Return (X, Y) of the center of cell containing provided text 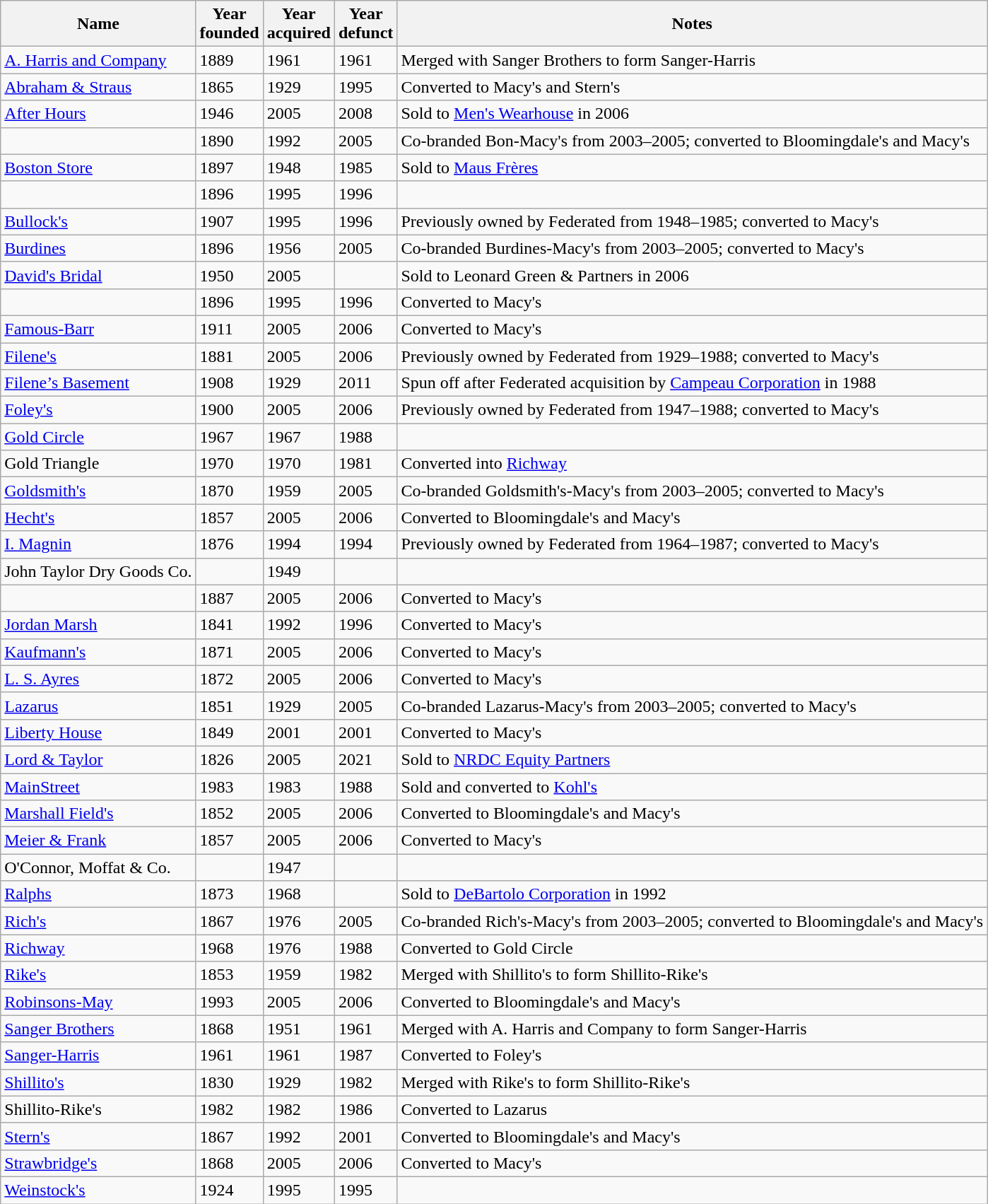
1946 (229, 114)
Sanger-Harris (98, 1056)
L. S. Ayres (98, 679)
1897 (229, 168)
1872 (229, 679)
Richway (98, 948)
1849 (229, 732)
Rike's (98, 975)
Merged with Shillito's to form Shillito-Rike's (693, 975)
Strawbridge's (98, 1163)
Goldsmith's (98, 491)
Co-branded Goldsmith's-Macy's from 2003–2005; converted to Macy's (693, 491)
Converted to Lazarus (693, 1109)
Ralphs (98, 894)
Co-branded Burdines-Macy's from 2003–2005; converted to Macy's (693, 248)
Previously owned by Federated from 1964–1987; converted to Macy's (693, 544)
Previously owned by Federated from 1948–1985; converted to Macy's (693, 221)
Sanger Brothers (98, 1029)
Filene's (98, 356)
Lazarus (98, 706)
Hecht's (98, 518)
1924 (229, 1190)
1865 (229, 87)
Sold to NRDC Equity Partners (693, 759)
Abraham & Straus (98, 87)
Yearacquired (298, 24)
I. Magnin (98, 544)
Rich's (98, 921)
1987 (365, 1056)
Weinstock's (98, 1190)
1986 (365, 1109)
1870 (229, 491)
1908 (229, 383)
A. Harris and Company (98, 60)
1852 (229, 814)
Merged with Rike's to form Shillito-Rike's (693, 1082)
After Hours (98, 114)
Foley's (98, 410)
1830 (229, 1082)
Bullock's (98, 221)
Liberty House (98, 732)
2021 (365, 759)
Kaufmann's (98, 652)
1876 (229, 544)
1950 (229, 275)
Spun off after Federated acquisition by Campeau Corporation in 1988 (693, 383)
Yearfounded (229, 24)
Merged with A. Harris and Company to form Sanger-Harris (693, 1029)
Burdines (98, 248)
1853 (229, 975)
Notes (693, 24)
Previously owned by Federated from 1947–1988; converted to Macy's (693, 410)
Sold to DeBartolo Corporation in 1992 (693, 894)
1911 (229, 329)
1907 (229, 221)
Converted into Richway (693, 464)
Marshall Field's (98, 814)
Co-branded Rich's-Macy's from 2003–2005; converted to Bloomingdale's and Macy's (693, 921)
1881 (229, 356)
Meier & Frank (98, 841)
Famous-Barr (98, 329)
1949 (298, 571)
1900 (229, 410)
Sold to Maus Frères (693, 168)
Merged with Sanger Brothers to form Sanger-Harris (693, 60)
O'Connor, Moffat & Co. (98, 867)
1947 (298, 867)
1981 (365, 464)
Shillito-Rike's (98, 1109)
Converted to Foley's (693, 1056)
Co-branded Lazarus-Macy's from 2003–2005; converted to Macy's (693, 706)
Gold Triangle (98, 464)
Filene’s Basement (98, 383)
David's Bridal (98, 275)
Sold to Leonard Green & Partners in 2006 (693, 275)
Stern's (98, 1136)
Boston Store (98, 168)
1993 (229, 1002)
Converted to Gold Circle (693, 948)
Robinsons-May (98, 1002)
Lord & Taylor (98, 759)
Converted to Macy's and Stern's (693, 87)
1956 (298, 248)
1871 (229, 652)
1951 (298, 1029)
1948 (298, 168)
Previously owned by Federated from 1929–1988; converted to Macy's (693, 356)
Sold and converted to Kohl's (693, 787)
Jordan Marsh (98, 625)
2011 (365, 383)
1826 (229, 759)
1887 (229, 598)
1985 (365, 168)
Gold Circle (98, 437)
MainStreet (98, 787)
Name (98, 24)
2008 (365, 114)
Yeardefunct (365, 24)
John Taylor Dry Goods Co. (98, 571)
Co-branded Bon-Macy's from 2003–2005; converted to Bloomingdale's and Macy's (693, 141)
Shillito's (98, 1082)
1851 (229, 706)
1873 (229, 894)
1889 (229, 60)
Sold to Men's Wearhouse in 2006 (693, 114)
1841 (229, 625)
1890 (229, 141)
